Determine the (x, y) coordinate at the center of the cell enclosing the given text.  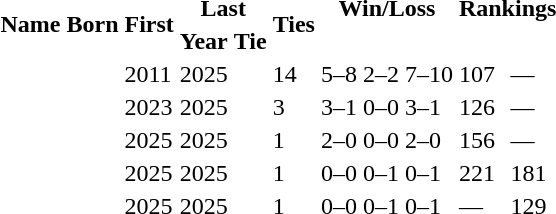
2–2 (380, 74)
107 (482, 74)
126 (482, 107)
3 (294, 107)
Year (204, 41)
2011 (149, 74)
14 (294, 74)
2023 (149, 107)
5–8 (338, 74)
7–10 (428, 74)
Tie (250, 41)
156 (482, 140)
221 (482, 173)
